Pinpoint the cell where the given text exists, returning its [x, y] midpoint coordinate. 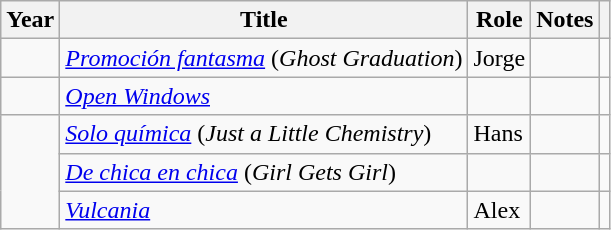
Solo química (Just a Little Chemistry) [264, 134]
Open Windows [264, 96]
Year [30, 20]
Vulcania [264, 210]
Jorge [500, 58]
Title [264, 20]
Promoción fantasma (Ghost Graduation) [264, 58]
Notes [565, 20]
Hans [500, 134]
Alex [500, 210]
Role [500, 20]
De chica en chica (Girl Gets Girl) [264, 172]
